Return the [X, Y] coordinate for the center point of the cell that contains the specified text.  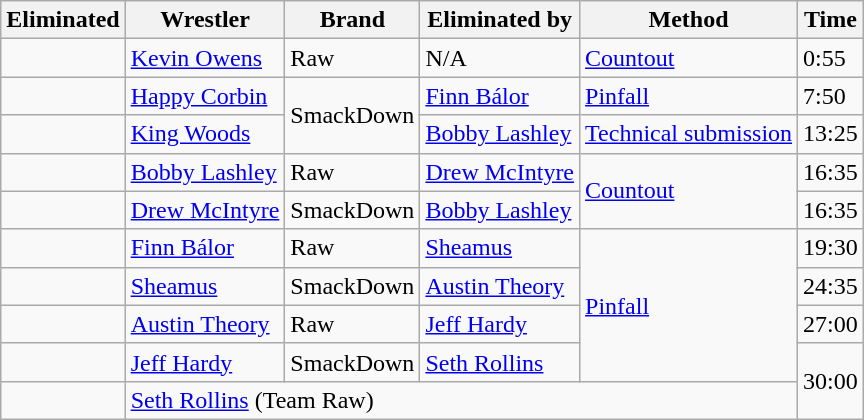
Technical submission [689, 134]
Eliminated by [500, 20]
Wrestler [205, 20]
19:30 [831, 248]
30:00 [831, 381]
Seth Rollins [500, 362]
24:35 [831, 286]
Time [831, 20]
N/A [500, 58]
13:25 [831, 134]
7:50 [831, 96]
Kevin Owens [205, 58]
Eliminated [63, 20]
Seth Rollins (Team Raw) [461, 400]
King Woods [205, 134]
Brand [352, 20]
Method [689, 20]
27:00 [831, 324]
0:55 [831, 58]
Happy Corbin [205, 96]
